Provide the (X, Y) coordinate of the cell's center where the given text is located.  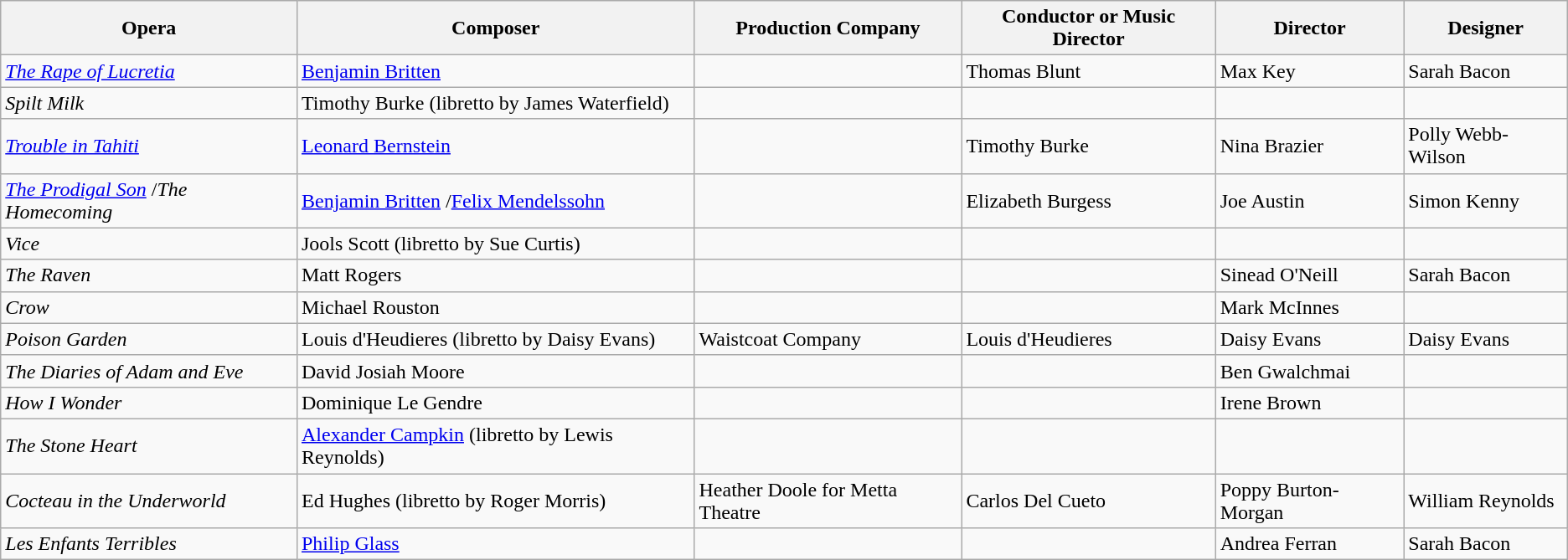
Michael Rouston (495, 307)
Timothy Burke (libretto by James Waterfield) (495, 103)
Composer (495, 28)
Leonard Bernstein (495, 146)
Timothy Burke (1089, 146)
Joe Austin (1310, 201)
Les Enfants Terribles (149, 544)
Louis d'Heudieres (libretto by Daisy Evans) (495, 339)
Poison Garden (149, 339)
Andrea Ferran (1310, 544)
Irene Brown (1310, 403)
Louis d'Heudieres (1089, 339)
Production Company (828, 28)
Poppy Burton-Morgan (1310, 501)
The Stone Heart (149, 445)
Alexander Campkin (libretto by Lewis Reynolds) (495, 445)
The Rape of Lucretia (149, 71)
Matt Rogers (495, 275)
The Diaries of Adam and Eve (149, 371)
Benjamin Britten (495, 71)
Opera (149, 28)
Vice (149, 244)
Sinead O'Neill (1310, 275)
Polly Webb-Wilson (1486, 146)
Director (1310, 28)
Heather Doole for Metta Theatre (828, 501)
Ed Hughes (libretto by Roger Morris) (495, 501)
Spilt Milk (149, 103)
David Josiah Moore (495, 371)
William Reynolds (1486, 501)
The Prodigal Son /The Homecoming (149, 201)
Mark McInnes (1310, 307)
Thomas Blunt (1089, 71)
Carlos Del Cueto (1089, 501)
Max Key (1310, 71)
Ben Gwalchmai (1310, 371)
Dominique Le Gendre (495, 403)
Crow (149, 307)
Nina Brazier (1310, 146)
Jools Scott (libretto by Sue Curtis) (495, 244)
Designer (1486, 28)
The Raven (149, 275)
Trouble in Tahiti (149, 146)
Cocteau in the Underworld (149, 501)
Waistcoat Company (828, 339)
Conductor or Music Director (1089, 28)
Benjamin Britten /Felix Mendelssohn (495, 201)
Philip Glass (495, 544)
Simon Kenny (1486, 201)
How I Wonder (149, 403)
Elizabeth Burgess (1089, 201)
